Output the (X, Y) coordinate of the center of the cell containing the given text.  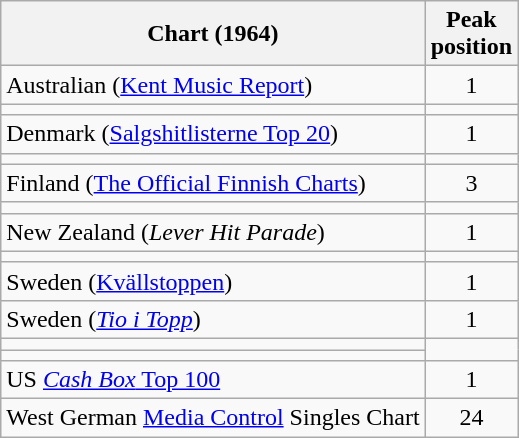
Sweden (Tio i Topp) (213, 319)
US Cash Box Top 100 (213, 380)
Australian (Kent Music Report) (213, 85)
New Zealand (Lever Hit Parade) (213, 232)
Peakposition (471, 34)
Sweden (Kvällstoppen) (213, 281)
West German Media Control Singles Chart (213, 418)
Denmark (Salgshitlisterne Top 20) (213, 134)
Finland (The Official Finnish Charts) (213, 183)
3 (471, 183)
Chart (1964) (213, 34)
24 (471, 418)
